Capture the cell that displays the provided text and extract its [x, y] central coordinate. 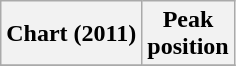
Chart (2011) [72, 34]
Peakposition [188, 34]
